Return (x, y) of the center of cell containing provided text 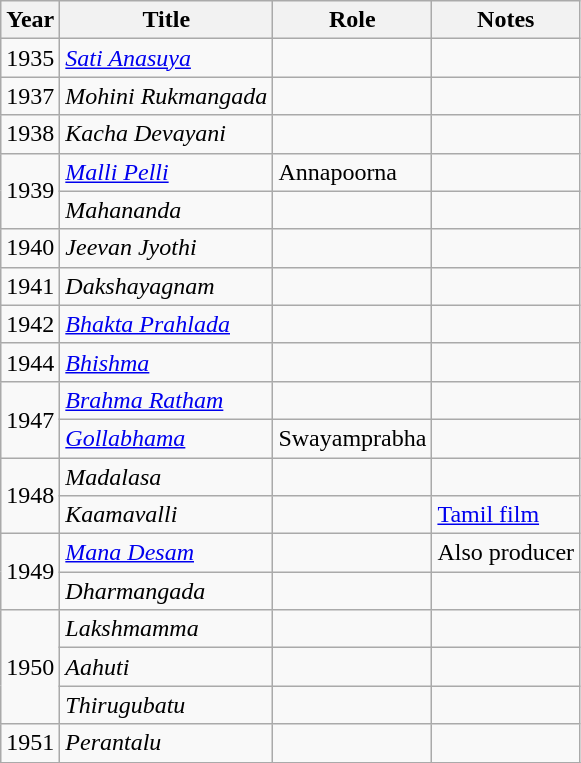
Kacha Devayani (166, 134)
Kaamavalli (166, 515)
Also producer (506, 553)
Bhishma (166, 362)
1942 (30, 324)
Dakshayagnam (166, 286)
Role (352, 20)
Tamil film (506, 515)
Annapoorna (352, 172)
1950 (30, 667)
Year (30, 20)
1937 (30, 96)
1944 (30, 362)
Brahma Ratham (166, 400)
Title (166, 20)
Dharmangada (166, 591)
Jeevan Jyothi (166, 248)
1935 (30, 58)
Mahananda (166, 210)
1939 (30, 191)
Thirugubatu (166, 705)
1940 (30, 248)
Perantalu (166, 743)
1948 (30, 496)
Mana Desam (166, 553)
1951 (30, 743)
Mohini Rukmangada (166, 96)
1938 (30, 134)
Madalasa (166, 477)
Malli Pelli (166, 172)
Gollabhama (166, 438)
Notes (506, 20)
1949 (30, 572)
Sati Anasuya (166, 58)
Lakshmamma (166, 629)
Bhakta Prahlada (166, 324)
Swayamprabha (352, 438)
1941 (30, 286)
Aahuti (166, 667)
1947 (30, 419)
